Detect which cell encompasses the target text, then output its [X, Y] center coordinate. 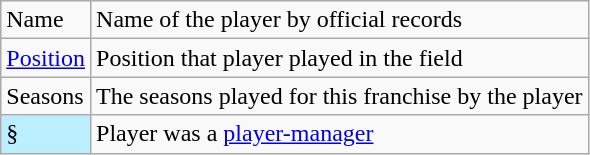
Position that player played in the field [340, 58]
Seasons [46, 96]
Name [46, 20]
The seasons played for this franchise by the player [340, 96]
Player was a player-manager [340, 134]
Position [46, 58]
Name of the player by official records [340, 20]
§ [46, 134]
